Extract the [X, Y] coordinate from the center of the cell holding the provided text.  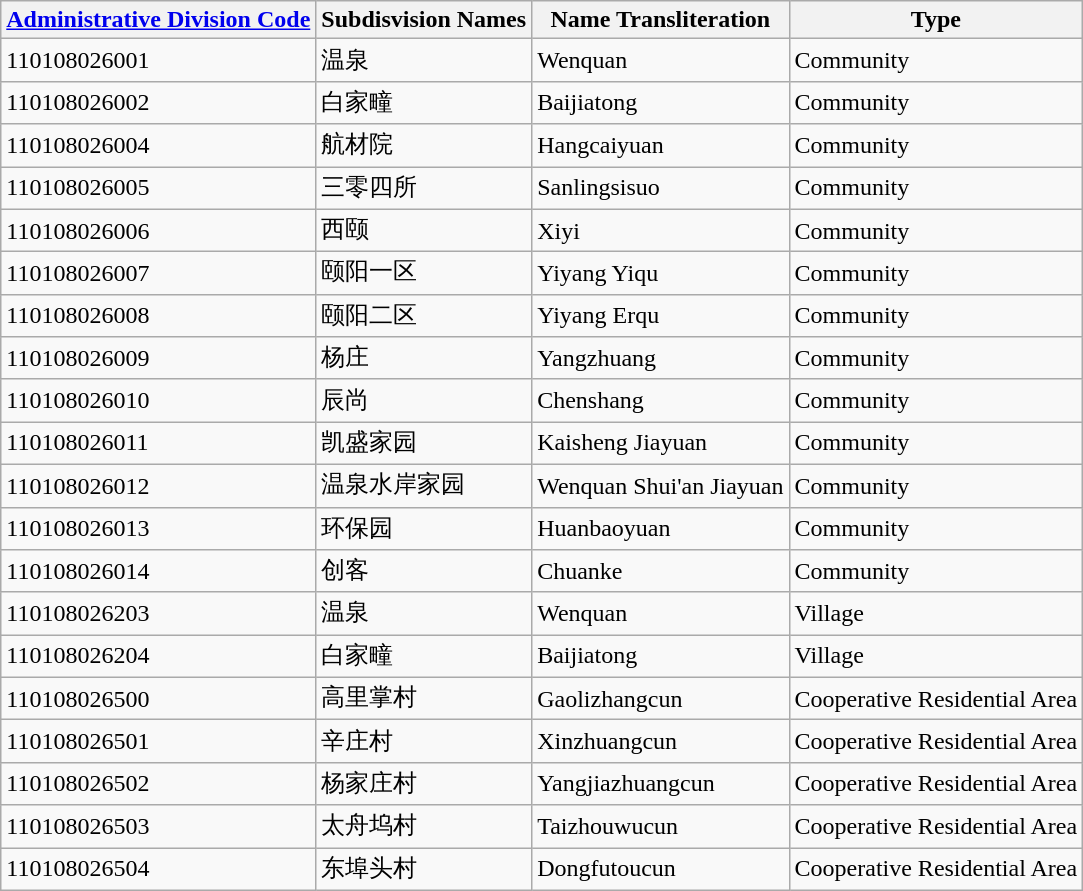
110108026204 [158, 656]
110108026503 [158, 826]
Xinzhuangcun [660, 742]
凯盛家园 [424, 444]
创客 [424, 572]
110108026203 [158, 614]
Hangcaiyuan [660, 146]
颐阳二区 [424, 316]
颐阳一区 [424, 274]
温泉水岸家园 [424, 486]
Administrative Division Code [158, 20]
110108026012 [158, 486]
Taizhouwucun [660, 826]
杨庄 [424, 358]
环保园 [424, 528]
110108026011 [158, 444]
110108026004 [158, 146]
110108026500 [158, 698]
Yangjiazhuangcun [660, 784]
东埠头村 [424, 870]
Chenshang [660, 400]
Subdisvision Names [424, 20]
杨家庄村 [424, 784]
Sanlingsisuo [660, 188]
110108026014 [158, 572]
辛庄村 [424, 742]
110108026006 [158, 230]
110108026009 [158, 358]
Yiyang Erqu [660, 316]
Dongfutoucun [660, 870]
Yangzhuang [660, 358]
辰尚 [424, 400]
Kaisheng Jiayuan [660, 444]
Wenquan Shui'an Jiayuan [660, 486]
西颐 [424, 230]
110108026001 [158, 60]
Chuanke [660, 572]
110108026502 [158, 784]
110108026008 [158, 316]
高里掌村 [424, 698]
110108026002 [158, 102]
Type [936, 20]
太舟坞村 [424, 826]
Huanbaoyuan [660, 528]
Yiyang Yiqu [660, 274]
Name Transliteration [660, 20]
110108026007 [158, 274]
110108026010 [158, 400]
110108026005 [158, 188]
Xiyi [660, 230]
110108026013 [158, 528]
Gaolizhangcun [660, 698]
航材院 [424, 146]
三零四所 [424, 188]
110108026504 [158, 870]
110108026501 [158, 742]
